Scan for the cell matching the given text and deliver its [X, Y] coordinate at center. 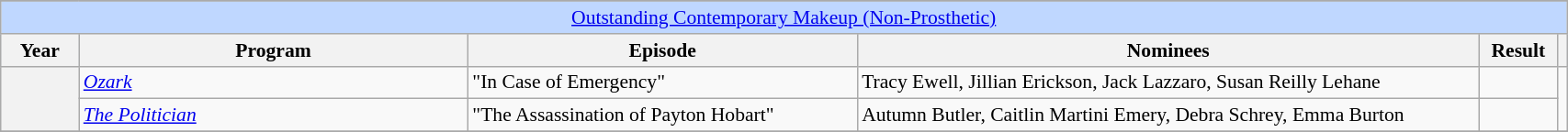
Program [274, 50]
Result [1517, 50]
The Politician [274, 115]
Nominees [1168, 50]
Year [40, 50]
Ozark [274, 82]
"The Assassination of Payton Hobart" [662, 115]
"In Case of Emergency" [662, 82]
Episode [662, 50]
Tracy Ewell, Jillian Erickson, Jack Lazzaro, Susan Reilly Lehane [1168, 82]
Outstanding Contemporary Makeup (Non-Prosthetic) [784, 17]
Autumn Butler, Caitlin Martini Emery, Debra Schrey, Emma Burton [1168, 115]
